Search for the cell housing the specified text and yield its (x, y) center coordinate. 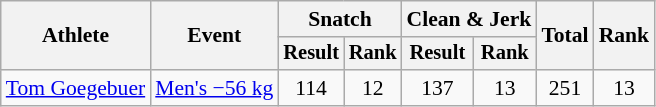
Snatch (340, 19)
137 (437, 88)
114 (311, 88)
251 (564, 88)
Athlete (76, 36)
Clean & Jerk (468, 19)
Tom Goegebuer (76, 88)
Men's −56 kg (214, 88)
Event (214, 36)
Total (564, 36)
12 (373, 88)
